Detect which cell encompasses the target text, then output its [X, Y] center coordinate. 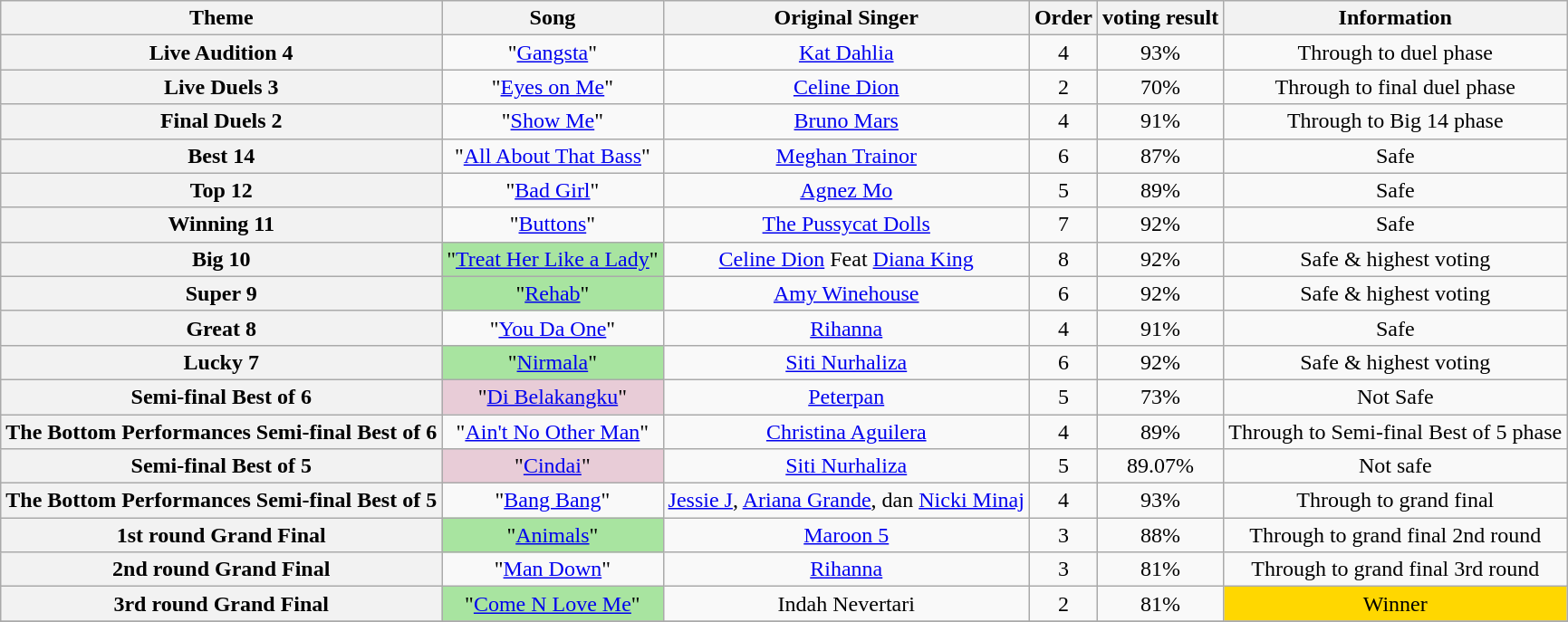
"Come N Love Me" [553, 604]
"Buttons" [553, 225]
Maroon 5 [846, 535]
Winner [1395, 604]
"Eyes on Me" [553, 87]
3rd round Grand Final [221, 604]
"Animals" [553, 535]
Christina Aguilera [846, 432]
Best 14 [221, 156]
Live Duels 3 [221, 87]
Meghan Trainor [846, 156]
"Show Me" [553, 121]
89.07% [1159, 466]
Agnez Mo [846, 190]
Super 9 [221, 293]
Original Singer [846, 18]
Through to Semi-final Best of 5 phase [1395, 432]
Bruno Mars [846, 121]
Not safe [1395, 466]
voting result [1159, 18]
88% [1159, 535]
Great 8 [221, 328]
"Bang Bang" [553, 501]
Through to grand final 2nd round [1395, 535]
1st round Grand Final [221, 535]
"Di Belakangku" [553, 397]
"Gangsta" [553, 53]
Jessie J, Ariana Grande, dan Nicki Minaj [846, 501]
2nd round Grand Final [221, 569]
Celine Dion [846, 87]
Not Safe [1395, 397]
Amy Winehouse [846, 293]
Winning 11 [221, 225]
Indah Nevertari [846, 604]
"Rehab" [553, 293]
Peterpan [846, 397]
Order [1063, 18]
Big 10 [221, 259]
70% [1159, 87]
The Pussycat Dolls [846, 225]
"Cindai" [553, 466]
Through to duel phase [1395, 53]
Through to grand final 3rd round [1395, 569]
Lucky 7 [221, 362]
7 [1063, 225]
The Bottom Performances Semi-final Best of 6 [221, 432]
Kat Dahlia [846, 53]
Theme [221, 18]
"You Da One" [553, 328]
Live Audition 4 [221, 53]
Information [1395, 18]
"Treat Her Like a Lady" [553, 259]
87% [1159, 156]
73% [1159, 397]
"All About That Bass" [553, 156]
Through to Big 14 phase [1395, 121]
"Bad Girl" [553, 190]
Through to final duel phase [1395, 87]
Semi-final Best of 6 [221, 397]
8 [1063, 259]
Final Duels 2 [221, 121]
Celine Dion Feat Diana King [846, 259]
The Bottom Performances Semi-final Best of 5 [221, 501]
Song [553, 18]
"Ain't No Other Man" [553, 432]
Through to grand final [1395, 501]
Semi-final Best of 5 [221, 466]
"Man Down" [553, 569]
Top 12 [221, 190]
"Nirmala" [553, 362]
